Return [X, Y] of the center of cell containing provided text 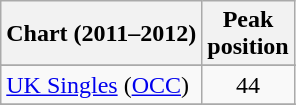
UK Singles (OCC) [102, 85]
44 [248, 85]
Peakposition [248, 34]
Chart (2011–2012) [102, 34]
